Scan for the cell matching the given text and deliver its [x, y] coordinate at center. 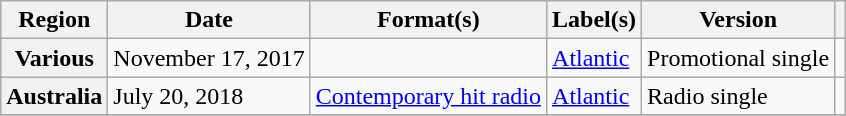
Format(s) [428, 20]
July 20, 2018 [209, 96]
Region [54, 20]
Various [54, 58]
Date [209, 20]
Radio single [738, 96]
Australia [54, 96]
Promotional single [738, 58]
Version [738, 20]
November 17, 2017 [209, 58]
Contemporary hit radio [428, 96]
Label(s) [594, 20]
